Locate the cell with the specified text and output its (x, y) center coordinate. 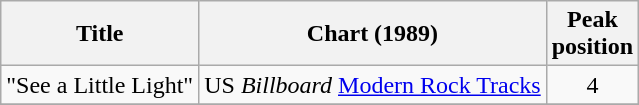
"See a Little Light" (100, 85)
US Billboard Modern Rock Tracks (373, 85)
4 (592, 85)
Peakposition (592, 34)
Chart (1989) (373, 34)
Title (100, 34)
